Return the [X, Y] coordinate for the center point of the cell that contains the specified text.  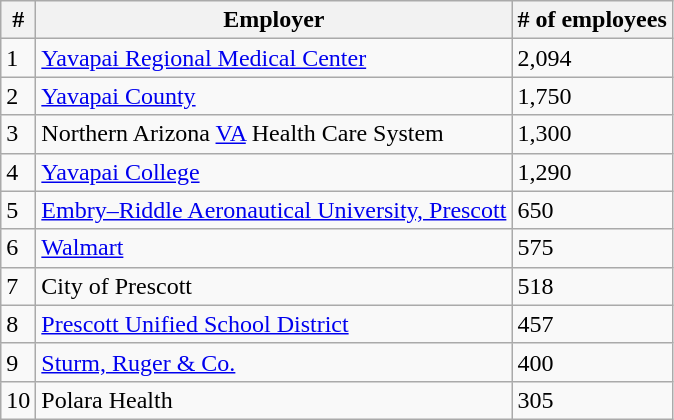
Yavapai Regional Medical Center [274, 58]
City of Prescott [274, 286]
9 [18, 362]
Embry–Riddle Aeronautical University, Prescott [274, 210]
2,094 [592, 58]
4 [18, 172]
Yavapai College [274, 172]
575 [592, 248]
Yavapai County [274, 96]
Sturm, Ruger & Co. [274, 362]
305 [592, 400]
# of employees [592, 20]
518 [592, 286]
6 [18, 248]
1,300 [592, 134]
650 [592, 210]
7 [18, 286]
Northern Arizona VA Health Care System [274, 134]
3 [18, 134]
1 [18, 58]
457 [592, 324]
# [18, 20]
1,290 [592, 172]
1,750 [592, 96]
2 [18, 96]
10 [18, 400]
Prescott Unified School District [274, 324]
Employer [274, 20]
Polara Health [274, 400]
Walmart [274, 248]
8 [18, 324]
5 [18, 210]
400 [592, 362]
